Provide the (x, y) coordinate of the cell's center where the given text is located.  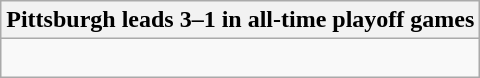
Pittsburgh leads 3–1 in all-time playoff games (240, 20)
